Pinpoint the cell where the given text exists, returning its (x, y) midpoint coordinate. 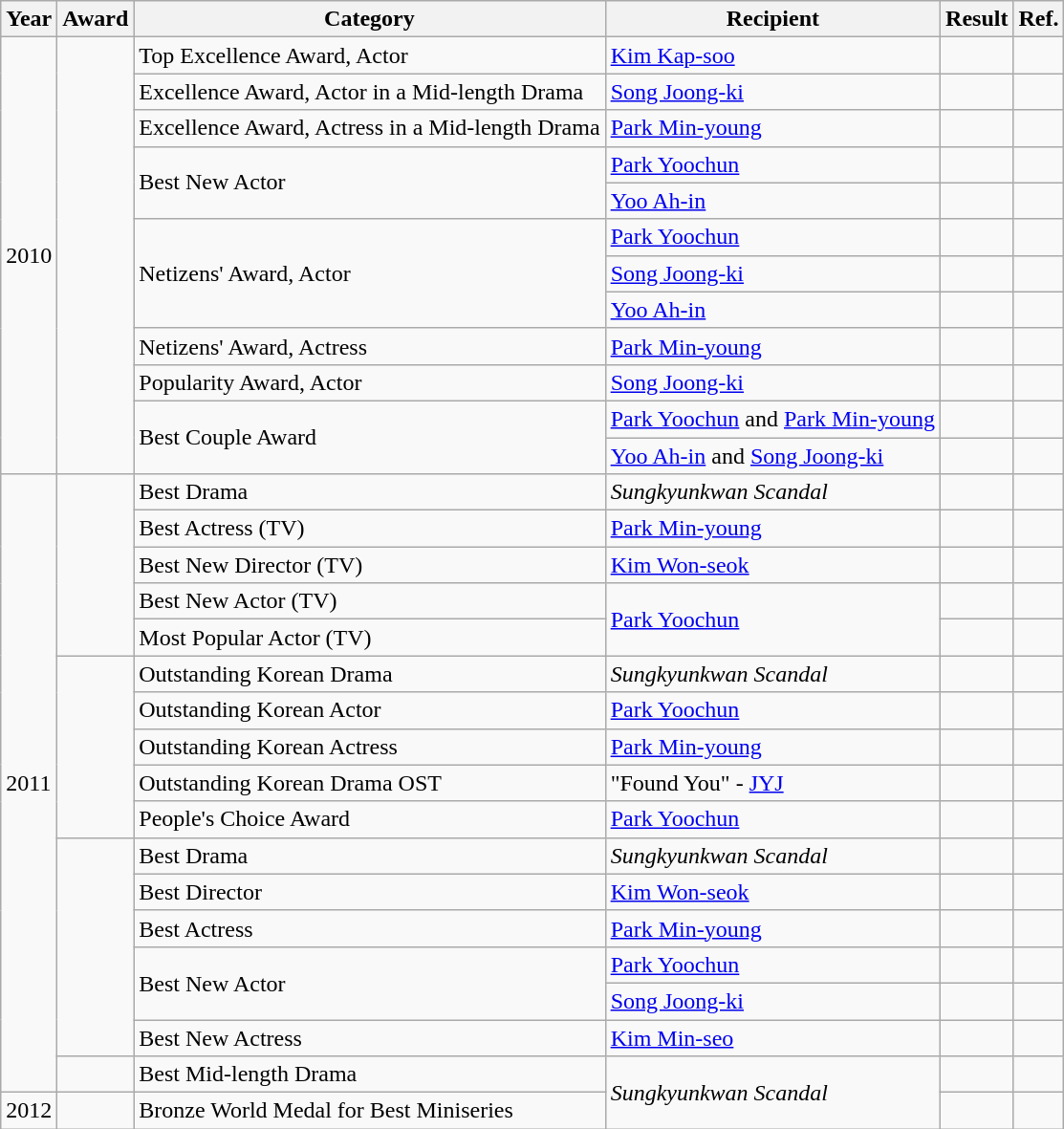
Outstanding Korean Drama (369, 674)
Best Couple Award (369, 437)
Popularity Award, Actor (369, 382)
Outstanding Korean Drama OST (369, 783)
Kim Kap-soo (772, 55)
Excellence Award, Actor in a Mid-length Drama (369, 92)
Award (96, 19)
Yoo Ah-in and Song Joong-ki (772, 456)
Kim Min-seo (772, 1037)
Best New Actor (TV) (369, 601)
Year (29, 19)
Park Yoochun and Park Min-young (772, 419)
2011 (29, 784)
Best Mid-length Drama (369, 1075)
Netizens' Award, Actress (369, 346)
Outstanding Korean Actress (369, 747)
Recipient (772, 19)
Category (369, 19)
Best Director (369, 892)
Most Popular Actor (TV) (369, 638)
2010 (29, 256)
Best Actress (TV) (369, 529)
2012 (29, 1111)
Netizens' Award, Actor (369, 273)
Top Excellence Award, Actor (369, 55)
"Found You" - JYJ (772, 783)
Outstanding Korean Actor (369, 710)
Best Actress (369, 928)
Best New Actress (369, 1037)
Ref. (1038, 19)
Excellence Award, Actress in a Mid-length Drama (369, 128)
Bronze World Medal for Best Miniseries (369, 1111)
Result (977, 19)
Best New Director (TV) (369, 565)
People's Choice Award (369, 819)
